Provide the (x, y) coordinate of the cell's center where the given text is located.  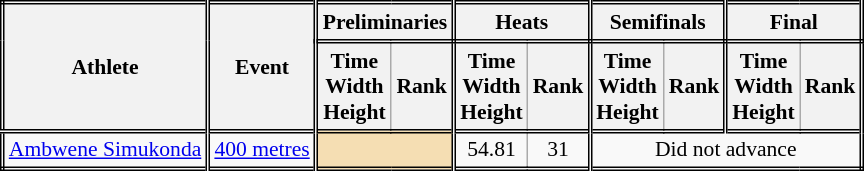
Ambwene Simukonda (105, 150)
Athlete (105, 67)
Final (794, 22)
54.81 (491, 150)
Event (262, 67)
Heats (522, 22)
Preliminaries (384, 22)
31 (559, 150)
400 metres (262, 150)
Did not advance (726, 150)
Semifinals (658, 22)
